Provide the [x, y] coordinate of the cell's center where the given text is located.  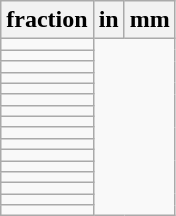
in [108, 20]
mm [150, 20]
fraction [47, 20]
